Capture the cell that displays the provided text and extract its (x, y) central coordinate. 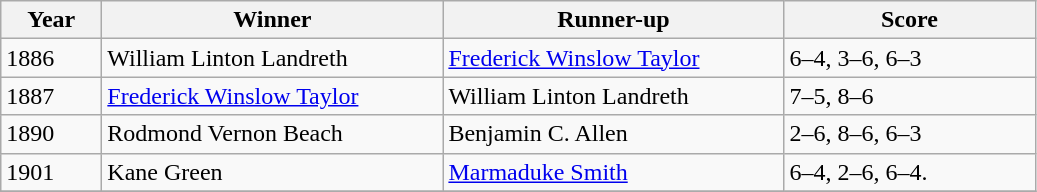
Score (910, 20)
7–5, 8–6 (910, 96)
6–4, 3–6, 6–3 (910, 58)
2–6, 8–6, 6–3 (910, 134)
Marmaduke Smith (614, 172)
Year (52, 20)
Benjamin C. Allen (614, 134)
Rodmond Vernon Beach (272, 134)
1901 (52, 172)
1886 (52, 58)
1890 (52, 134)
Runner-up (614, 20)
Winner (272, 20)
1887 (52, 96)
6–4, 2–6, 6–4. (910, 172)
Kane Green (272, 172)
